Capture the cell that displays the provided text and extract its (x, y) central coordinate. 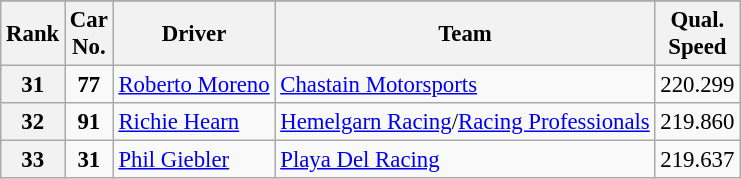
33 (33, 160)
Chastain Motorsports (465, 85)
219.860 (698, 122)
Qual.Speed (698, 34)
91 (90, 122)
219.637 (698, 160)
CarNo. (90, 34)
220.299 (698, 85)
Roberto Moreno (194, 85)
Rank (33, 34)
Driver (194, 34)
Playa Del Racing (465, 160)
Team (465, 34)
77 (90, 85)
Richie Hearn (194, 122)
Phil Giebler (194, 160)
Hemelgarn Racing/Racing Professionals (465, 122)
32 (33, 122)
